Pinpoint the cell where the given text exists, returning its (x, y) midpoint coordinate. 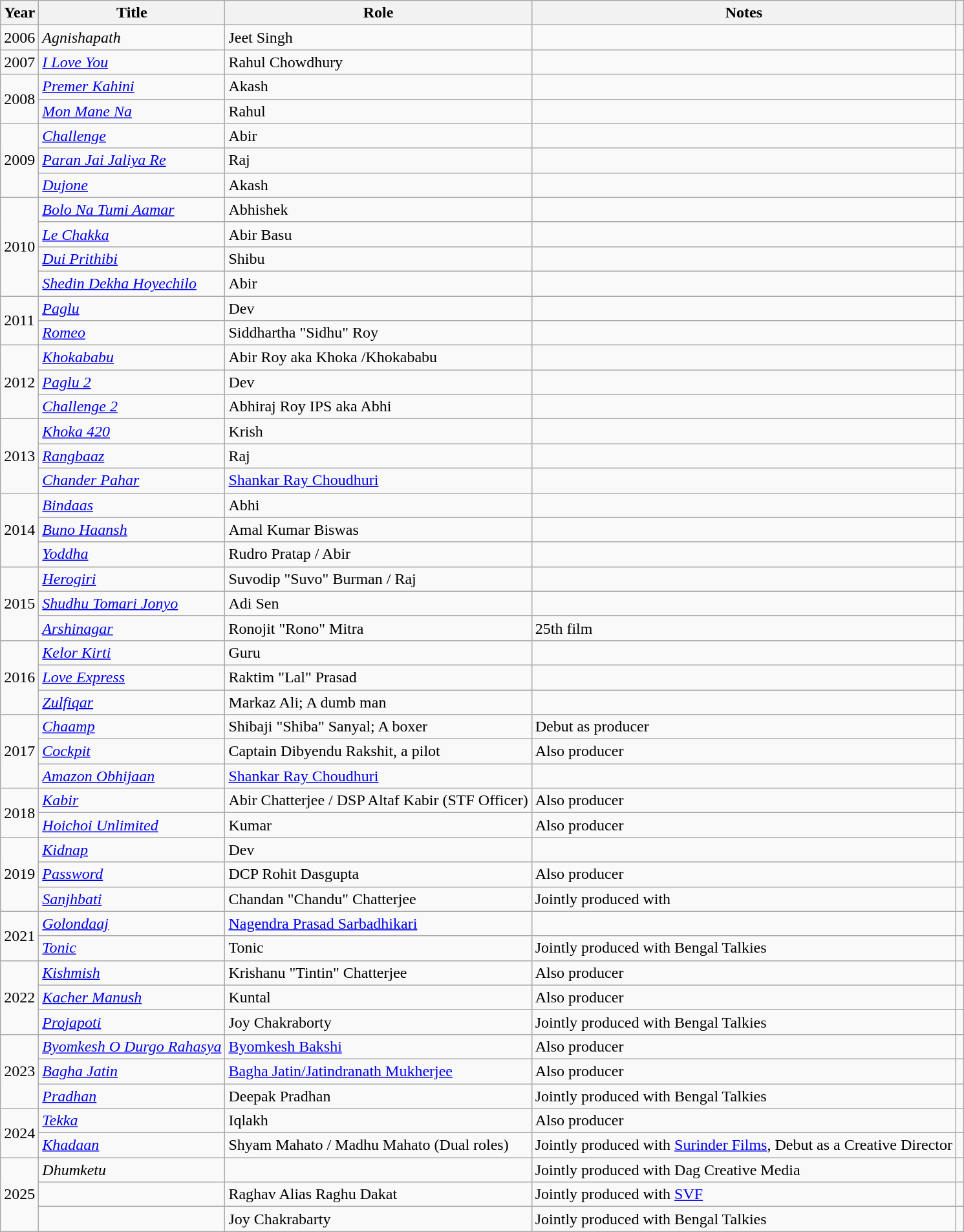
2014 (19, 530)
2011 (19, 321)
Premer Kahini (132, 87)
Joy Chakraborty (378, 1022)
Bindaas (132, 505)
Herogiri (132, 579)
Kelor Kirti (132, 653)
Siddhartha "Sidhu" Roy (378, 333)
2009 (19, 160)
Title (132, 13)
Paglu (132, 308)
Kumar (378, 825)
Buno Haansh (132, 530)
Abhishek (378, 210)
Iqlakh (378, 1121)
Chaamp (132, 727)
Golondaaj (132, 924)
Paglu 2 (132, 382)
Byomkesh O Durgo Rahasya (132, 1046)
Abir Chatterjee / DSP Altaf Kabir (STF Officer) (378, 801)
Chandan "Chandu" Chatterjee (378, 899)
Hoichoi Unlimited (132, 825)
2010 (19, 246)
Abir Basu (378, 234)
Deepak Pradhan (378, 1096)
Kabir (132, 801)
Jointly produced with SVF (744, 1194)
Debut as producer (744, 727)
Shedin Dekha Hoyechilo (132, 283)
Kuntal (378, 997)
Bolo Na Tumi Aamar (132, 210)
Password (132, 874)
2024 (19, 1133)
Tekka (132, 1121)
2025 (19, 1194)
Nagendra Prasad Sarbadhikari (378, 924)
Jointly produced with Surinder Films, Debut as a Creative Director (744, 1145)
Pradhan (132, 1096)
Rahul (378, 111)
Adi Sen (378, 603)
Love Express (132, 677)
Shibu (378, 259)
Dujone (132, 185)
Dui Prithibi (132, 259)
Shudhu Tomari Jonyo (132, 603)
I Love You (132, 62)
Jointly produced with Dag Creative Media (744, 1170)
Yoddha (132, 554)
Amazon Obhijaan (132, 776)
Kidnap (132, 850)
Captain Dibyendu Rakshit, a pilot (378, 751)
Byomkesh Bakshi (378, 1046)
2008 (19, 99)
Dhumketu (132, 1170)
Bagha Jatin/Jatindranath Mukherjee (378, 1071)
2007 (19, 62)
2006 (19, 38)
2023 (19, 1071)
Paran Jai Jaliya Re (132, 160)
Raktim "Lal" Prasad (378, 677)
Jeet Singh (378, 38)
Abhiraj Roy IPS aka Abhi (378, 407)
Khadaan (132, 1145)
Krishanu "Tintin" Chatterjee (378, 973)
Shibaji "Shiba" Sanyal; A boxer (378, 727)
Abir Roy aka Khoka /Khokababu (378, 358)
Khokababu (132, 358)
Role (378, 13)
Mon Mane Na (132, 111)
2021 (19, 936)
2016 (19, 677)
Challenge 2 (132, 407)
Khoka 420 (132, 431)
Suvodip "Suvo" Burman / Raj (378, 579)
Kacher Manush (132, 997)
25th film (744, 628)
DCP Rohit Dasgupta (378, 874)
Jointly produced with (744, 899)
Shyam Mahato / Madhu Mahato (Dual roles) (378, 1145)
Sanjhbati (132, 899)
2012 (19, 382)
Joy Chakrabarty (378, 1219)
Chander Pahar (132, 481)
Kishmish (132, 973)
Projapoti (132, 1022)
2019 (19, 874)
Krish (378, 431)
Abhi (378, 505)
Cockpit (132, 751)
Le Chakka (132, 234)
Challenge (132, 136)
Rangbaaz (132, 456)
2022 (19, 997)
Markaz Ali; A dumb man (378, 702)
Agnishapath (132, 38)
Amal Kumar Biswas (378, 530)
Rudro Pratap / Abir (378, 554)
Year (19, 13)
2017 (19, 751)
Guru (378, 653)
2018 (19, 813)
Raghav Alias Raghu Dakat (378, 1194)
Ronojit "Rono" Mitra (378, 628)
Rahul Chowdhury (378, 62)
Romeo (132, 333)
Arshinagar (132, 628)
Notes (744, 13)
2013 (19, 456)
2015 (19, 603)
Bagha Jatin (132, 1071)
Zulfiqar (132, 702)
